Capture the cell that displays the provided text and extract its [X, Y] central coordinate. 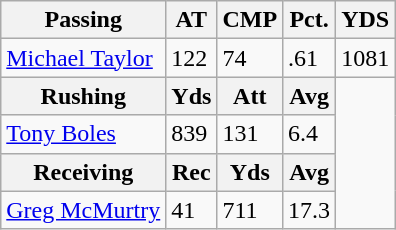
Rec [192, 172]
AT [192, 20]
131 [250, 134]
CMP [250, 20]
YDS [366, 20]
Tony Boles [84, 134]
Greg McMurtry [84, 210]
Rushing [84, 96]
1081 [366, 58]
Passing [84, 20]
Michael Taylor [84, 58]
6.4 [310, 134]
839 [192, 134]
122 [192, 58]
Pct. [310, 20]
17.3 [310, 210]
Receiving [84, 172]
74 [250, 58]
.61 [310, 58]
41 [192, 210]
711 [250, 210]
Att [250, 96]
